Provide the (x, y) coordinate of the cell's center where the given text is located.  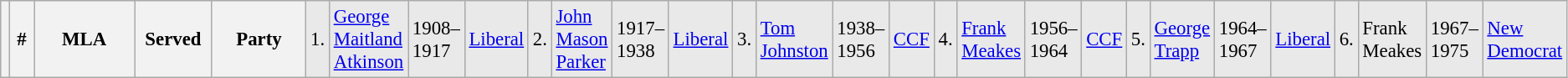
3. (745, 39)
MLA (85, 39)
George Trapp (1181, 39)
1908–1917 (437, 39)
2. (540, 39)
1967–1975 (1455, 39)
4. (945, 39)
George Maitland Atkinson (368, 39)
6. (1346, 39)
1956–1964 (1053, 39)
John Mason Parker (582, 39)
1964–1967 (1243, 39)
1. (318, 39)
5. (1139, 39)
1917–1938 (641, 39)
Served (173, 39)
# (22, 39)
1938–1956 (861, 39)
Tom Johnston (794, 39)
Party (259, 39)
New Democrat (1524, 39)
